Scan for the cell matching the given text and deliver its [X, Y] coordinate at center. 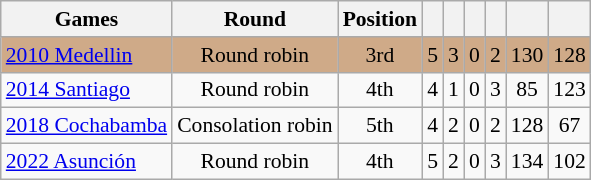
Round [254, 19]
134 [528, 162]
5th [380, 126]
123 [570, 90]
130 [528, 55]
85 [528, 90]
2010 Medellin [86, 55]
2018 Cochabamba [86, 126]
2014 Santiago [86, 90]
102 [570, 162]
1 [454, 90]
Games [86, 19]
Consolation robin [254, 126]
Position [380, 19]
3rd [380, 55]
2022 Asunción [86, 162]
67 [570, 126]
